Return [x, y] of the center of cell containing provided text 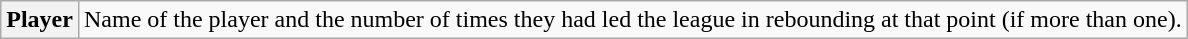
Player [40, 20]
Name of the player and the number of times they had led the league in rebounding at that point (if more than one). [632, 20]
